Determine the [x, y] coordinate at the center of the cell enclosing the given text.  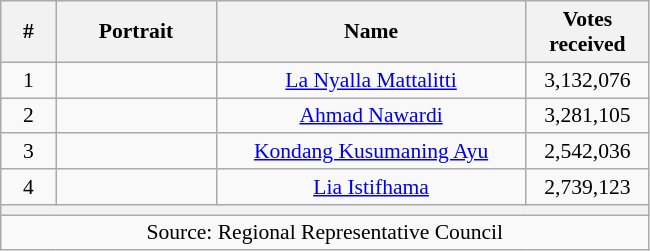
Portrait [136, 32]
Name [371, 32]
2,542,036 [588, 152]
Votes received [588, 32]
3,281,105 [588, 116]
Kondang Kusumaning Ayu [371, 152]
1 [28, 80]
La Nyalla Mattalitti [371, 80]
Source: Regional Representative Council [325, 233]
Ahmad Nawardi [371, 116]
2 [28, 116]
2,739,123 [588, 187]
# [28, 32]
4 [28, 187]
Lia Istifhama [371, 187]
3 [28, 152]
3,132,076 [588, 80]
